Detect which cell encompasses the target text, then output its (X, Y) center coordinate. 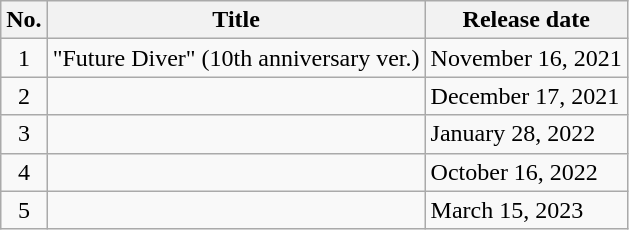
4 (24, 172)
1 (24, 58)
March 15, 2023 (526, 210)
2 (24, 96)
No. (24, 20)
"Future Diver" (10th anniversary ver.) (236, 58)
December 17, 2021 (526, 96)
November 16, 2021 (526, 58)
5 (24, 210)
Title (236, 20)
Release date (526, 20)
January 28, 2022 (526, 134)
October 16, 2022 (526, 172)
3 (24, 134)
